Output the [X, Y] coordinate of the center of the cell containing the given text.  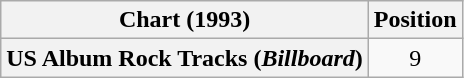
Chart (1993) [185, 20]
US Album Rock Tracks (Billboard) [185, 58]
Position [415, 20]
9 [415, 58]
